For the text-containing cell, return its midpoint in (x, y) coordinate format. 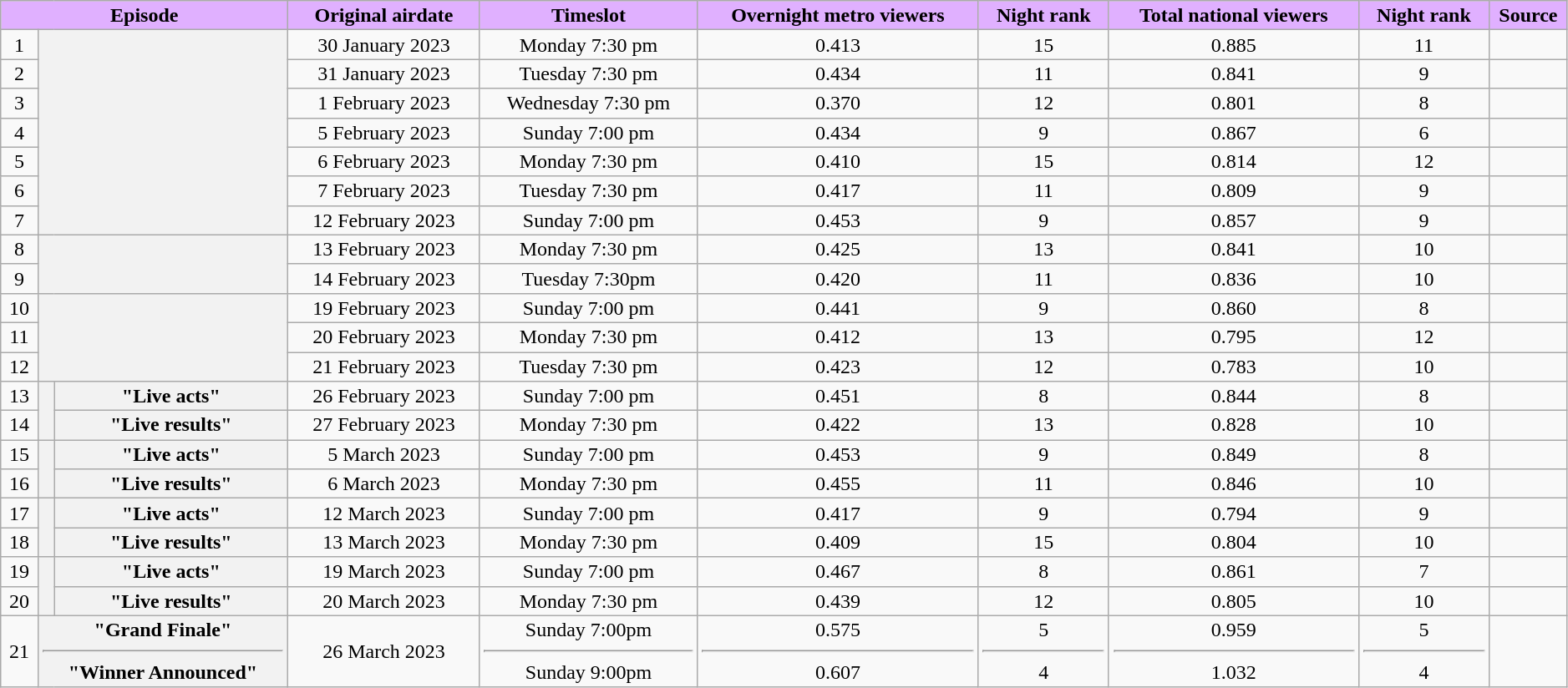
13 February 2023 (384, 249)
0.410 (838, 162)
Timeslot (588, 15)
0.814 (1233, 162)
0.9591.032 (1233, 651)
0.795 (1233, 337)
31 January 2023 (384, 73)
13 March 2023 (384, 543)
Sunday 7:00pmSunday 9:00pm (588, 651)
0.885 (1233, 45)
"Grand Finale" "Winner Announced" (163, 651)
0.801 (1233, 104)
26 February 2023 (384, 396)
12 March 2023 (384, 513)
0.867 (1233, 132)
21 (19, 651)
21 February 2023 (384, 367)
0.467 (838, 571)
2 (19, 73)
16 (19, 484)
Wednesday 7:30 pm (588, 104)
0.409 (838, 543)
0.423 (838, 367)
0.441 (838, 307)
30 January 2023 (384, 45)
1 (19, 45)
0.413 (838, 45)
18 (19, 543)
0.857 (1233, 220)
0.451 (838, 396)
Original airdate (384, 15)
12 February 2023 (384, 220)
0.849 (1233, 454)
0.828 (1233, 426)
17 (19, 513)
5 (19, 162)
6 March 2023 (384, 484)
26 March 2023 (384, 651)
20 February 2023 (384, 337)
Source (1529, 15)
0.422 (838, 426)
0.439 (838, 601)
20 (19, 601)
0.860 (1233, 307)
0.809 (1233, 190)
20 March 2023 (384, 601)
Episode (145, 15)
19 March 2023 (384, 571)
6 February 2023 (384, 162)
7 February 2023 (384, 190)
0.425 (838, 249)
14 February 2023 (384, 279)
Total national viewers (1233, 15)
0.836 (1233, 279)
0.794 (1233, 513)
0.370 (838, 104)
Overnight metro viewers (838, 15)
0.420 (838, 279)
27 February 2023 (384, 426)
0.846 (1233, 484)
0.861 (1233, 571)
0.805 (1233, 601)
4 (19, 132)
0.5750.607 (838, 651)
5 February 2023 (384, 132)
0.804 (1233, 543)
0.844 (1233, 396)
1 February 2023 (384, 104)
5 March 2023 (384, 454)
3 (19, 104)
19 (19, 571)
19 February 2023 (384, 307)
0.783 (1233, 367)
0.455 (838, 484)
0.412 (838, 337)
14 (19, 426)
Tuesday 7:30pm (588, 279)
